Locate the cell with the specified text and output its [X, Y] center coordinate. 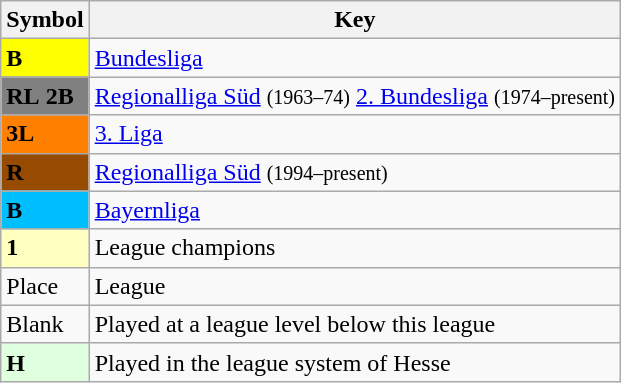
League [354, 286]
1 [45, 248]
RL 2B [45, 96]
Regionalliga Süd (1994–present) [354, 172]
League champions [354, 248]
Bayernliga [354, 210]
Place [45, 286]
Blank [45, 324]
3L [45, 134]
Played at a league level below this league [354, 324]
3. Liga [354, 134]
Symbol [45, 20]
H [45, 362]
R [45, 172]
Key [354, 20]
Regionalliga Süd (1963–74) 2. Bundesliga (1974–present) [354, 96]
Bundesliga [354, 58]
Played in the league system of Hesse [354, 362]
